Scan for the cell matching the given text and deliver its (x, y) coordinate at center. 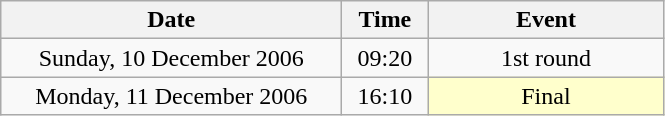
Time (385, 20)
Final (546, 96)
Monday, 11 December 2006 (172, 96)
Event (546, 20)
Sunday, 10 December 2006 (172, 58)
09:20 (385, 58)
1st round (546, 58)
16:10 (385, 96)
Date (172, 20)
